Pinpoint the cell where the given text exists, returning its (x, y) midpoint coordinate. 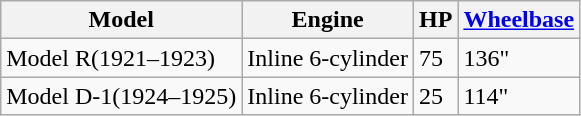
Model (122, 20)
25 (435, 96)
HP (435, 20)
136" (519, 58)
75 (435, 58)
Wheelbase (519, 20)
Model R(1921–1923) (122, 58)
Engine (328, 20)
114" (519, 96)
Model D-1(1924–1925) (122, 96)
